Detect which cell encompasses the target text, then output its [x, y] center coordinate. 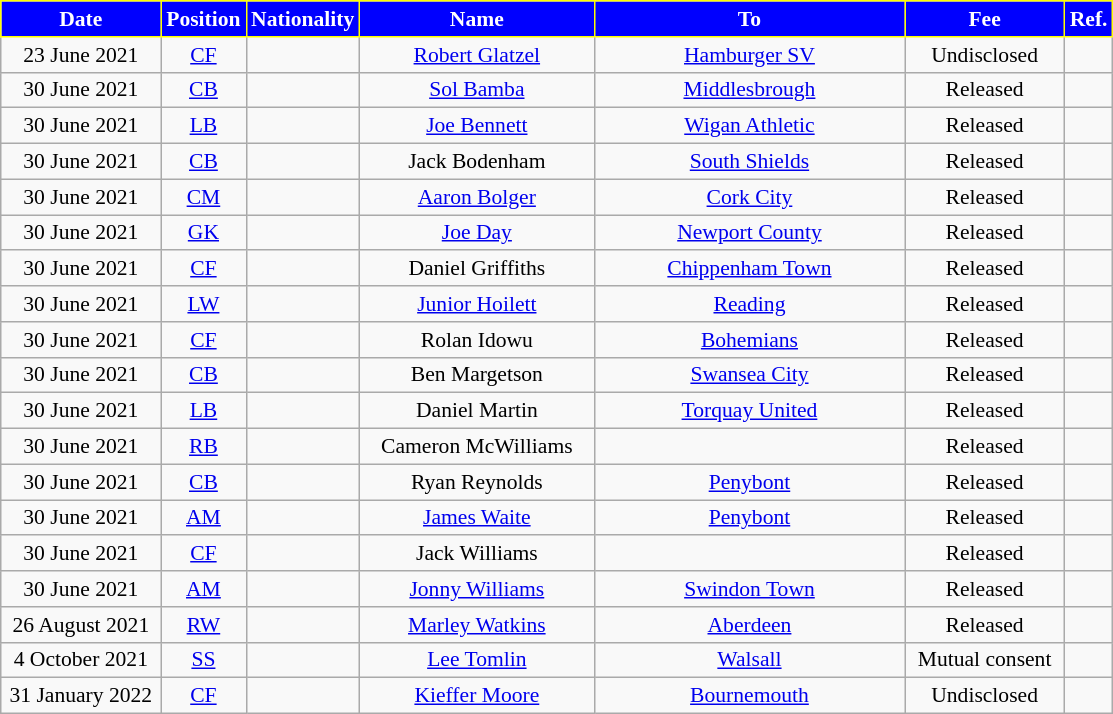
South Shields [749, 162]
Chippenham Town [749, 269]
Swansea City [749, 375]
4 October 2021 [81, 660]
Ref. [1089, 19]
Jack Bodenham [476, 162]
CM [204, 197]
Hamburger SV [749, 55]
James Waite [476, 518]
Bournemouth [749, 696]
Newport County [749, 233]
LW [204, 304]
Aberdeen [749, 625]
Jack Williams [476, 554]
Swindon Town [749, 589]
Kieffer Moore [476, 696]
GK [204, 233]
Rolan Idowu [476, 340]
SS [204, 660]
Name [476, 19]
Aaron Bolger [476, 197]
Ben Margetson [476, 375]
Middlesbrough [749, 90]
Lee Tomlin [476, 660]
Cameron McWilliams [476, 447]
Jonny Williams [476, 589]
Sol Bamba [476, 90]
Joe Day [476, 233]
Bohemians [749, 340]
Mutual consent [985, 660]
RW [204, 625]
Junior Hoilett [476, 304]
Ryan Reynolds [476, 482]
23 June 2021 [81, 55]
Daniel Martin [476, 411]
Joe Bennett [476, 126]
To [749, 19]
RB [204, 447]
Cork City [749, 197]
Reading [749, 304]
Marley Watkins [476, 625]
Fee [985, 19]
Date [81, 19]
Position [204, 19]
26 August 2021 [81, 625]
Torquay United [749, 411]
Nationality [302, 19]
Wigan Athletic [749, 126]
31 January 2022 [81, 696]
Daniel Griffiths [476, 269]
Walsall [749, 660]
Robert Glatzel [476, 55]
